Return [X, Y] of the center of cell containing provided text 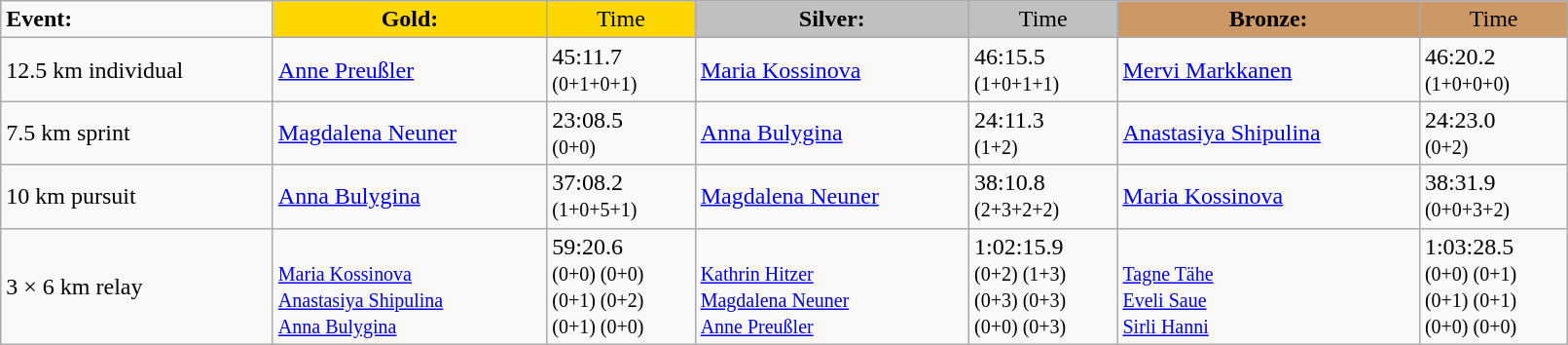
24:23.0(0+2) [1493, 133]
3 × 6 km relay [137, 287]
45:11.7(0+1+0+1) [621, 70]
7.5 km sprint [137, 133]
Kathrin Hitzer Magdalena Neuner Anne Preußler [831, 287]
Anastasiya Shipulina [1268, 133]
23:08.5(0+0) [621, 133]
46:20.2(1+0+0+0) [1493, 70]
10 km pursuit [137, 197]
59:20.6(0+0) (0+0)(0+1) (0+2)(0+1) (0+0) [621, 287]
37:08.2(1+0+5+1) [621, 197]
38:10.8(2+3+2+2) [1043, 197]
Tagne Tähe Eveli Saue Sirli Hanni [1268, 287]
24:11.3(1+2) [1043, 133]
Event: [137, 19]
1:03:28.5 (0+0) (0+1)(0+1) (0+1)(0+0) (0+0) [1493, 287]
Gold: [409, 19]
12.5 km individual [137, 70]
38:31.9(0+0+3+2) [1493, 197]
1:02:15.9(0+2) (1+3)(0+3) (0+3)(0+0) (0+3) [1043, 287]
Mervi Markkanen [1268, 70]
Silver: [831, 19]
Anne Preußler [409, 70]
46:15.5(1+0+1+1) [1043, 70]
Maria Kossinova Anastasiya Shipulina Anna Bulygina [409, 287]
Bronze: [1268, 19]
